Pinpoint the cell where the given text exists, returning its [X, Y] midpoint coordinate. 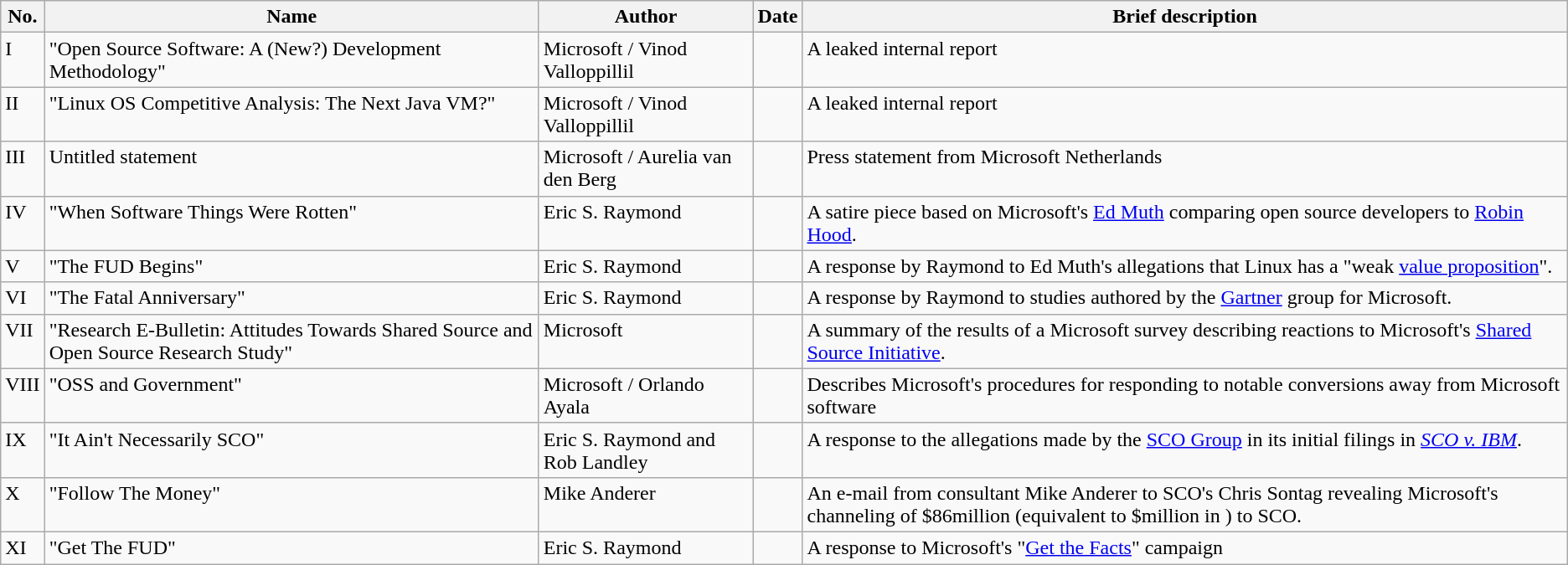
XI [23, 547]
"Open Source Software: A (New?) Development Methodology" [291, 60]
V [23, 266]
Eric S. Raymond and Rob Landley [646, 450]
Author [646, 17]
A response by Raymond to Ed Muth's allegations that Linux has a "weak value proposition". [1184, 266]
"The FUD Begins" [291, 266]
Microsoft / Aurelia van den Berg [646, 169]
A response to Microsoft's "Get the Facts" campaign [1184, 547]
Mike Anderer [646, 504]
"Research E-Bulletin: Attitudes Towards Shared Source and Open Source Research Study" [291, 342]
No. [23, 17]
"When Software Things Were Rotten" [291, 223]
"Get The FUD" [291, 547]
A response to the allegations made by the SCO Group in its initial filings in SCO v. IBM. [1184, 450]
VII [23, 342]
Untitled statement [291, 169]
Brief description [1184, 17]
IX [23, 450]
Name [291, 17]
II [23, 114]
"The Fatal Anniversary" [291, 298]
An e-mail from consultant Mike Anderer to SCO's Chris Sontag revealing Microsoft's channeling of $86million (equivalent to $million in ) to SCO. [1184, 504]
VI [23, 298]
Microsoft / Orlando Ayala [646, 395]
A satire piece based on Microsoft's Ed Muth comparing open source developers to Robin Hood. [1184, 223]
"Follow The Money" [291, 504]
VIII [23, 395]
IV [23, 223]
"OSS and Government" [291, 395]
III [23, 169]
Describes Microsoft's procedures for responding to notable conversions away from Microsoft software [1184, 395]
Date [777, 17]
X [23, 504]
Microsoft [646, 342]
I [23, 60]
"It Ain't Necessarily SCO" [291, 450]
A summary of the results of a Microsoft survey describing reactions to Microsoft's Shared Source Initiative. [1184, 342]
A response by Raymond to studies authored by the Gartner group for Microsoft. [1184, 298]
Press statement from Microsoft Netherlands [1184, 169]
"Linux OS Competitive Analysis: The Next Java VM?" [291, 114]
